Determine the [X, Y] coordinate at the center of the cell enclosing the given text.  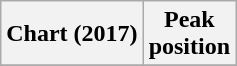
Chart (2017) [72, 34]
Peakposition [189, 34]
